Return the [X, Y] coordinate for the center point of the cell that contains the specified text.  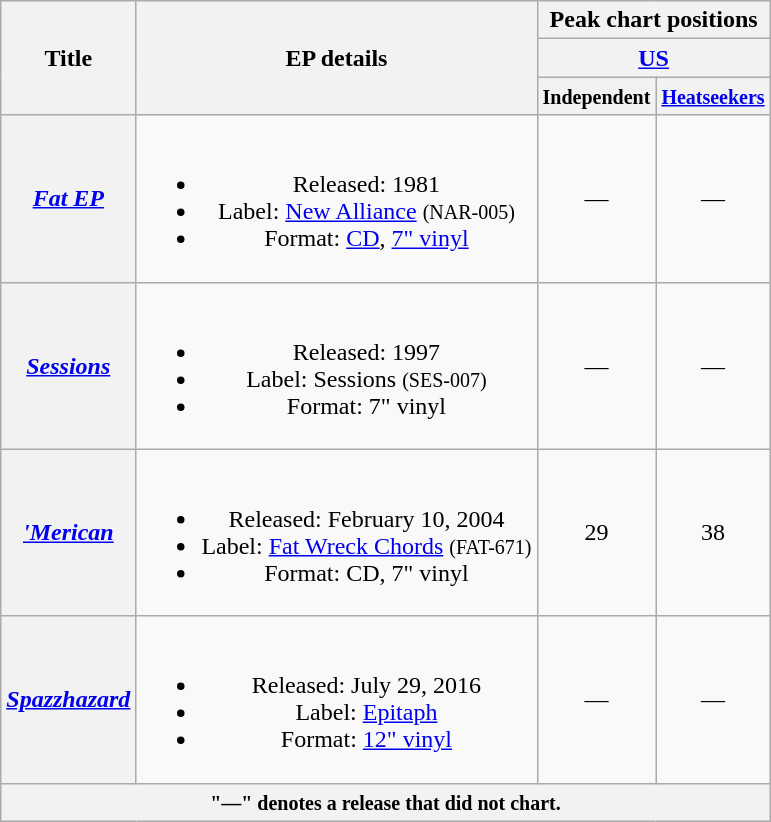
Spazzhazard [68, 700]
Title [68, 58]
Released: February 10, 2004Label: Fat Wreck Chords (FAT-671)Format: CD, 7" vinyl [336, 532]
EP details [336, 58]
Heatseekers [713, 96]
29 [596, 532]
Released: July 29, 2016Label: EpitaphFormat: 12" vinyl [336, 700]
Fat EP [68, 198]
38 [713, 532]
Independent [596, 96]
"—" denotes a release that did not chart. [386, 802]
Released: 1981Label: New Alliance (NAR-005)Format: CD, 7" vinyl [336, 198]
Peak chart positions [654, 20]
Sessions [68, 366]
'Merican [68, 532]
Released: 1997Label: Sessions (SES-007)Format: 7" vinyl [336, 366]
US [654, 58]
